Search for the cell housing the specified text and yield its (X, Y) center coordinate. 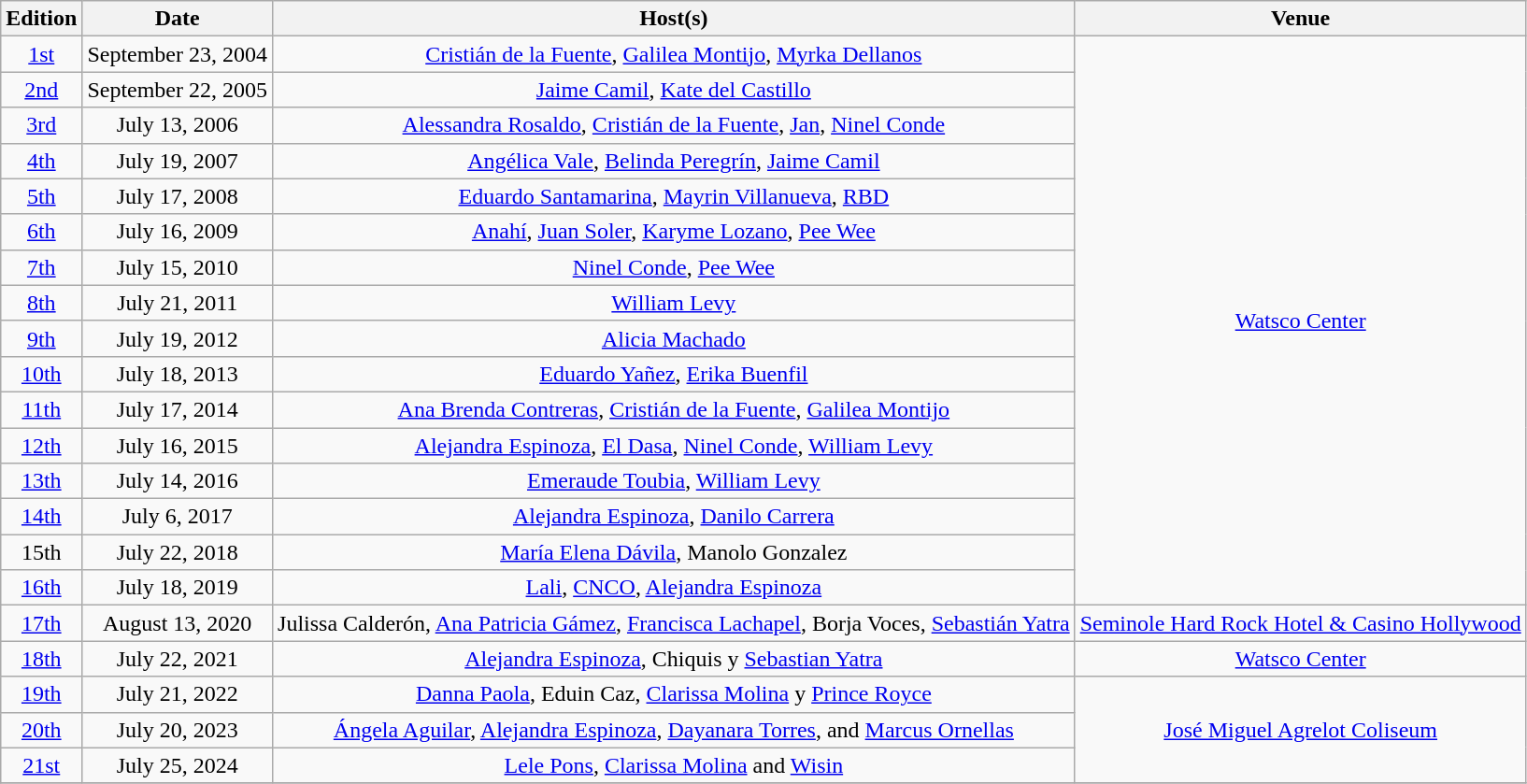
14th (41, 517)
Jaime Camil, Kate del Castillo (675, 90)
Emeraude Toubia, William Levy (675, 481)
3rd (41, 125)
21st (41, 765)
Ángela Aguilar, Alejandra Espinoza, Dayanara Torres, and Marcus Ornellas (675, 730)
16th (41, 588)
Eduardo Yañez, Erika Buenfil (675, 374)
William Levy (675, 303)
2nd (41, 90)
July 21, 2011 (178, 303)
Alicia Machado (675, 338)
5th (41, 196)
18th (41, 659)
9th (41, 338)
15th (41, 552)
1st (41, 54)
July 19, 2007 (178, 161)
July 25, 2024 (178, 765)
María Elena Dávila, Manolo Gonzalez (675, 552)
Julissa Calderón, Ana Patricia Gámez, Francisca Lachapel, Borja Voces, Sebastián Yatra (675, 623)
Venue (1301, 19)
Date (178, 19)
Alejandra Espinoza, El Dasa, Ninel Conde, William Levy (675, 446)
13th (41, 481)
Alejandra Espinoza, Danilo Carrera (675, 517)
20th (41, 730)
August 13, 2020 (178, 623)
7th (41, 267)
Alejandra Espinoza, Chiquis y Sebastian Yatra (675, 659)
July 17, 2008 (178, 196)
11th (41, 409)
July 22, 2021 (178, 659)
July 16, 2015 (178, 446)
Host(s) (675, 19)
10th (41, 374)
July 19, 2012 (178, 338)
Cristián de la Fuente, Galilea Montijo, Myrka Dellanos (675, 54)
Lele Pons, Clarissa Molina and Wisin (675, 765)
July 20, 2023 (178, 730)
July 6, 2017 (178, 517)
Eduardo Santamarina, Mayrin Villanueva, RBD (675, 196)
July 18, 2013 (178, 374)
12th (41, 446)
4th (41, 161)
July 21, 2022 (178, 694)
Seminole Hard Rock Hotel & Casino Hollywood (1301, 623)
José Miguel Agrelot Coliseum (1301, 730)
Ana Brenda Contreras, Cristián de la Fuente, Galilea Montijo (675, 409)
July 14, 2016 (178, 481)
July 13, 2006 (178, 125)
July 15, 2010 (178, 267)
Lali, CNCO, Alejandra Espinoza (675, 588)
September 22, 2005 (178, 90)
Edition (41, 19)
July 18, 2019 (178, 588)
17th (41, 623)
19th (41, 694)
Alessandra Rosaldo, Cristián de la Fuente, Jan, Ninel Conde (675, 125)
Danna Paola, Eduin Caz, Clarissa Molina y Prince Royce (675, 694)
Ninel Conde, Pee Wee (675, 267)
Angélica Vale, Belinda Peregrín, Jaime Camil (675, 161)
September 23, 2004 (178, 54)
6th (41, 232)
Anahí, Juan Soler, Karyme Lozano, Pee Wee (675, 232)
July 22, 2018 (178, 552)
July 17, 2014 (178, 409)
8th (41, 303)
July 16, 2009 (178, 232)
